Identify which cell holds the provided text, then report its (X, Y) central coordinate. 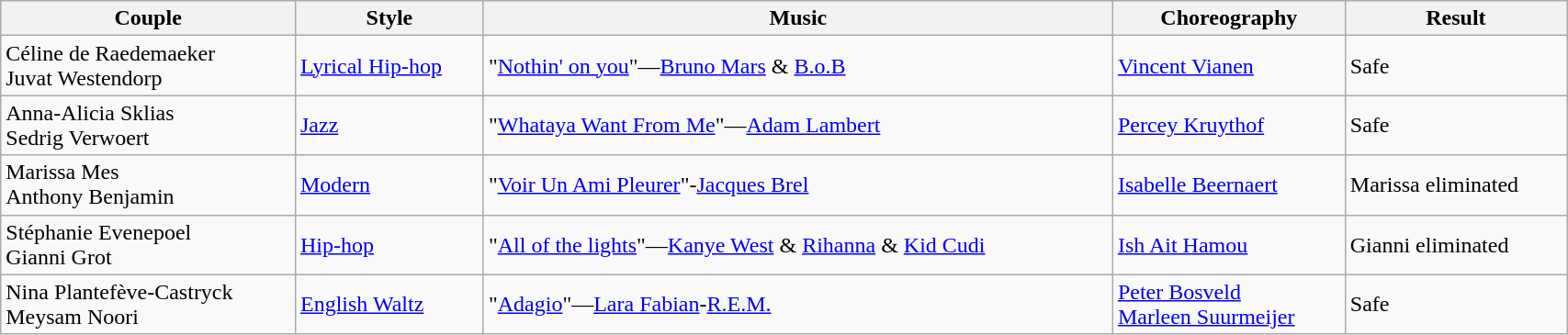
Couple (149, 18)
"All of the lights"—Kanye West & Rihanna & Kid Cudi (797, 244)
Peter BosveldMarleen Suurmeijer (1229, 305)
Music (797, 18)
Vincent Vianen (1229, 66)
Modern (389, 185)
Céline de RaedemaekerJuvat Westendorp (149, 66)
Result (1455, 18)
"Voir Un Ami Pleurer"-Jacques Brel (797, 185)
Style (389, 18)
Lyrical Hip-hop (389, 66)
Stéphanie EvenepoelGianni Grot (149, 244)
"Nothin' on you"—Bruno Mars & B.o.B (797, 66)
Isabelle Beernaert (1229, 185)
Marissa MesAnthony Benjamin (149, 185)
Anna-Alicia SkliasSedrig Verwoert (149, 125)
Gianni eliminated (1455, 244)
"Adagio"—Lara Fabian-R.E.M. (797, 305)
Percey Kruythof (1229, 125)
Jazz (389, 125)
Marissa eliminated (1455, 185)
"Whataya Want From Me"—Adam Lambert (797, 125)
Choreography (1229, 18)
English Waltz (389, 305)
Hip-hop (389, 244)
Ish Ait Hamou (1229, 244)
Nina Plantefève-CastryckMeysam Noori (149, 305)
